Search for the cell housing the specified text and yield its (X, Y) center coordinate. 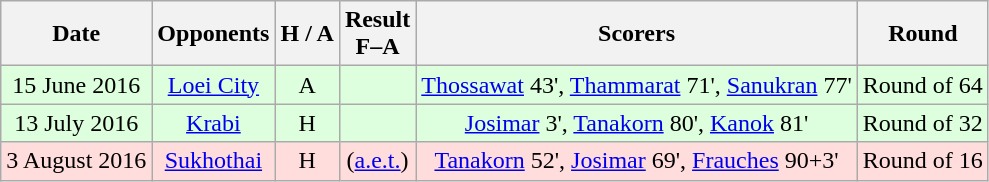
Tanakorn 52', Josimar 69', Frauches 90+3' (637, 161)
H / A (307, 34)
Sukhothai (214, 161)
A (307, 85)
ResultF–A (377, 34)
Scorers (637, 34)
15 June 2016 (76, 85)
Round of 64 (922, 85)
3 August 2016 (76, 161)
Round of 32 (922, 123)
Round of 16 (922, 161)
Date (76, 34)
Loei City (214, 85)
Opponents (214, 34)
Thossawat 43', Thammarat 71', Sanukran 77' (637, 85)
Josimar 3', Tanakorn 80', Kanok 81' (637, 123)
Round (922, 34)
Krabi (214, 123)
(a.e.t.) (377, 161)
13 July 2016 (76, 123)
